Return [x, y] of the center of cell containing provided text 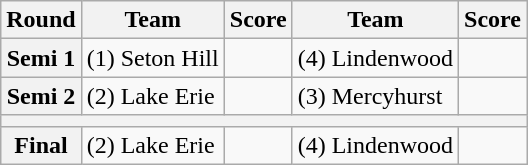
Semi 2 [41, 96]
Round [41, 20]
Semi 1 [41, 58]
Final [41, 145]
(1) Seton Hill [152, 58]
(3) Mercyhurst [375, 96]
